Find where the given text appears and provide that cell's center as [x, y] coordinate. 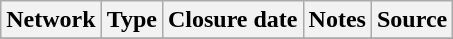
Type [132, 20]
Network [51, 20]
Source [412, 20]
Closure date [232, 20]
Notes [337, 20]
